Extract the [X, Y] coordinate from the center of the cell holding the provided text.  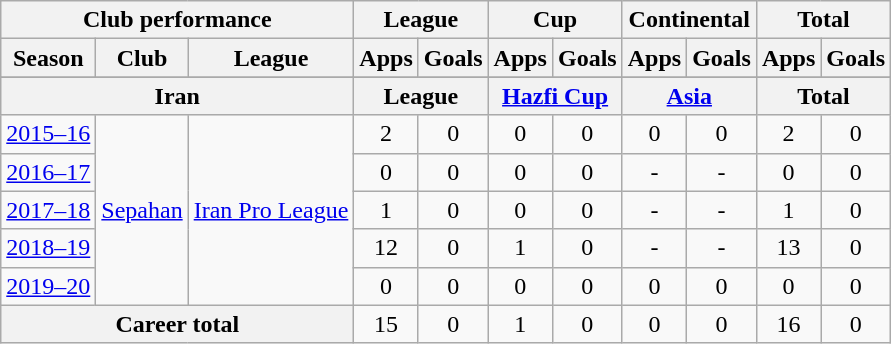
13 [788, 248]
Asia [689, 96]
Hazfi Cup [555, 96]
2015–16 [48, 134]
Career total [178, 324]
Cup [555, 20]
2018–19 [48, 248]
Club performance [178, 20]
2017–18 [48, 210]
Club [142, 58]
12 [386, 248]
Sepahan [142, 210]
Iran Pro League [271, 210]
Season [48, 58]
15 [386, 324]
Continental [689, 20]
16 [788, 324]
Iran [178, 96]
2019–20 [48, 286]
2016–17 [48, 172]
